Return (X, Y) of the center of cell containing provided text 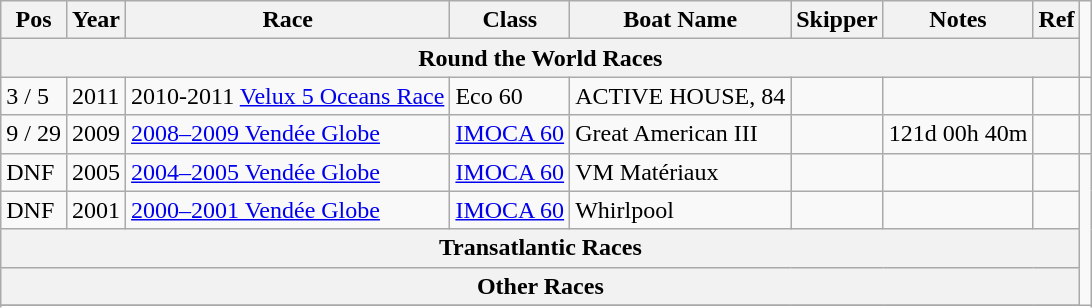
3 / 5 (34, 96)
Race (288, 20)
ACTIVE HOUSE, 84 (680, 96)
VM Matériaux (680, 172)
Other Races (540, 286)
Whirlpool (680, 210)
Boat Name (680, 20)
Notes (958, 20)
2009 (96, 134)
Class (510, 20)
2010-2011 Velux 5 Oceans Race (288, 96)
Great American III (680, 134)
121d 00h 40m (958, 134)
Year (96, 20)
2011 (96, 96)
2005 (96, 172)
2008–2009 Vendée Globe (288, 134)
Pos (34, 20)
Round the World Races (540, 58)
Ref (1056, 20)
9 / 29 (34, 134)
2000–2001 Vendée Globe (288, 210)
Skipper (837, 20)
2001 (96, 210)
2004–2005 Vendée Globe (288, 172)
Transatlantic Races (540, 248)
Eco 60 (510, 96)
